Extract the (X, Y) coordinate from the center of the cell holding the provided text.  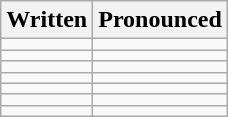
Written (47, 20)
Pronounced (160, 20)
